Identify which cell holds the provided text, then report its [X, Y] central coordinate. 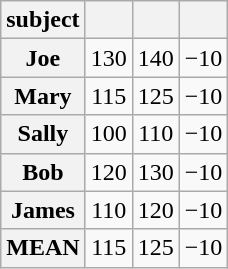
Sally [43, 134]
Mary [43, 96]
100 [108, 134]
140 [156, 58]
Bob [43, 172]
Joe [43, 58]
MEAN [43, 248]
James [43, 210]
subject [43, 20]
